Capture the cell that displays the provided text and extract its (x, y) central coordinate. 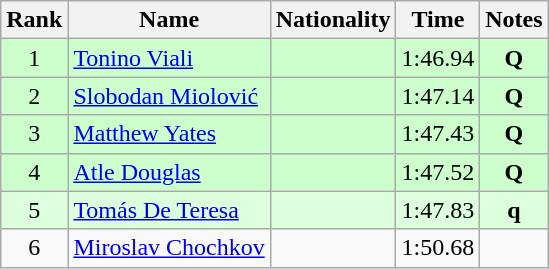
q (514, 210)
1:50.68 (438, 248)
1:47.83 (438, 210)
2 (34, 96)
Tomás De Teresa (169, 210)
Name (169, 20)
Atle Douglas (169, 172)
4 (34, 172)
Rank (34, 20)
3 (34, 134)
Miroslav Chochkov (169, 248)
Tonino Viali (169, 58)
Time (438, 20)
5 (34, 210)
1:47.43 (438, 134)
1 (34, 58)
Notes (514, 20)
Slobodan Miolović (169, 96)
1:46.94 (438, 58)
6 (34, 248)
Nationality (333, 20)
1:47.14 (438, 96)
Matthew Yates (169, 134)
1:47.52 (438, 172)
